Scan for the cell matching the given text and deliver its [x, y] coordinate at center. 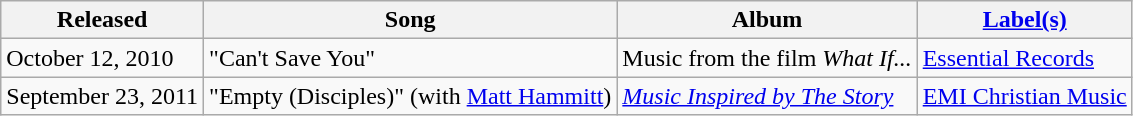
"Can't Save You" [410, 58]
Label(s) [1024, 20]
Music Inspired by The Story [767, 96]
Released [102, 20]
Album [767, 20]
Music from the film What If... [767, 58]
"Empty (Disciples)" (with Matt Hammitt) [410, 96]
September 23, 2011 [102, 96]
October 12, 2010 [102, 58]
Song [410, 20]
Essential Records [1024, 58]
EMI Christian Music [1024, 96]
